From the cell containing the given text, extract its center point as [x, y] coordinate. 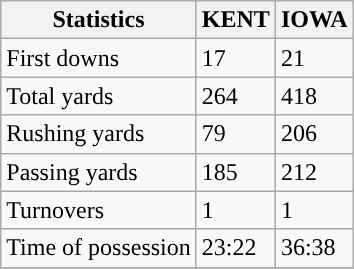
Statistics [99, 20]
17 [236, 58]
418 [314, 96]
206 [314, 134]
Rushing yards [99, 134]
First downs [99, 58]
Time of possession [99, 248]
IOWA [314, 20]
21 [314, 58]
23:22 [236, 248]
36:38 [314, 248]
79 [236, 134]
Passing yards [99, 172]
KENT [236, 20]
212 [314, 172]
Turnovers [99, 210]
Total yards [99, 96]
264 [236, 96]
185 [236, 172]
